Output the (X, Y) coordinate of the center of the cell containing the given text.  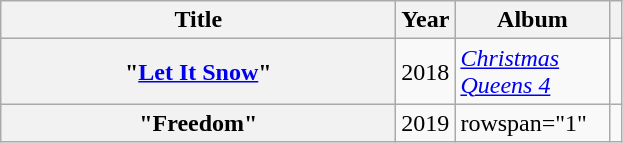
"Freedom" (198, 123)
2018 (426, 72)
"Let It Snow" (198, 72)
rowspan="1" (532, 123)
Year (426, 20)
Album (532, 20)
Title (198, 20)
2019 (426, 123)
Christmas Queens 4 (532, 72)
